Extract the [X, Y] coordinate from the center of the cell holding the provided text.  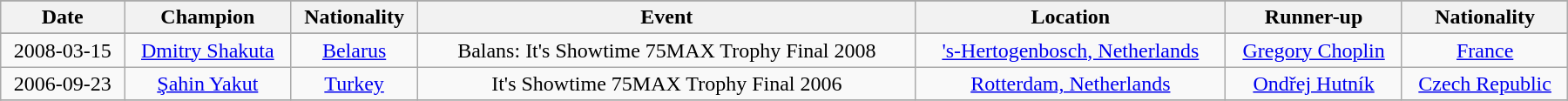
Event [667, 17]
Gregory Choplin [1314, 50]
Şahin Yakut [207, 84]
Date [63, 17]
Rotterdam, Netherlands [1071, 84]
France [1484, 50]
Balans: It's Showtime 75MAX Trophy Final 2008 [667, 50]
Runner-up [1314, 17]
Ondřej Hutník [1314, 84]
Champion [207, 17]
2006-09-23 [63, 84]
Location [1071, 17]
2008-03-15 [63, 50]
Belarus [354, 50]
It's Showtime 75MAX Trophy Final 2006 [667, 84]
Turkey [354, 84]
Dmitry Shakuta [207, 50]
Czech Republic [1484, 84]
's-Hertogenbosch, Netherlands [1071, 50]
